Capture the cell that displays the provided text and extract its [X, Y] central coordinate. 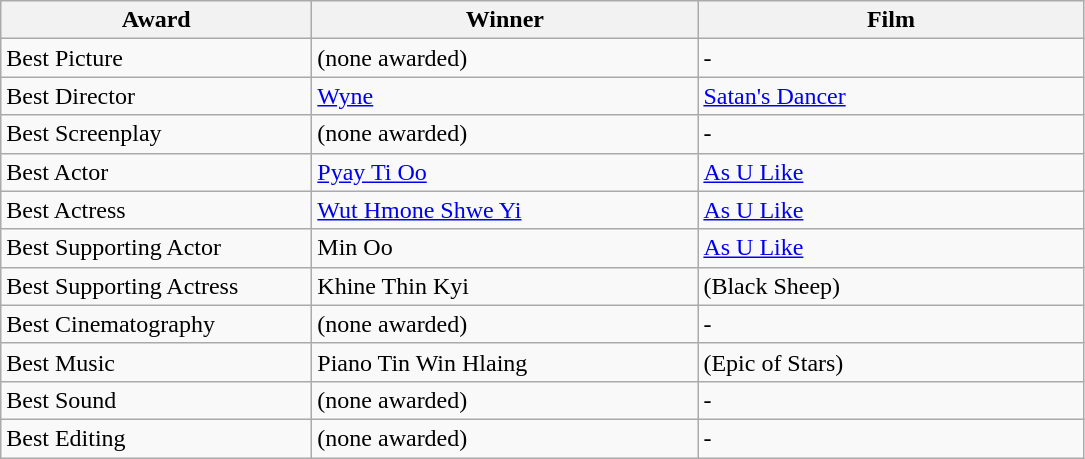
Best Screenplay [156, 134]
Pyay Ti Oo [505, 172]
Best Actress [156, 210]
Wyne [505, 96]
Satan's Dancer [891, 96]
Best Music [156, 362]
(Black Sheep) [891, 286]
Piano Tin Win Hlaing [505, 362]
Best Cinematography [156, 324]
Best Director [156, 96]
Best Supporting Actor [156, 248]
Best Supporting Actress [156, 286]
Best Picture [156, 58]
Khine Thin Kyi [505, 286]
Film [891, 20]
Best Sound [156, 400]
Best Actor [156, 172]
Award [156, 20]
Best Editing [156, 438]
Wut Hmone Shwe Yi [505, 210]
Winner [505, 20]
Min Oo [505, 248]
(Epic of Stars) [891, 362]
